Scan for the cell matching the given text and deliver its [x, y] coordinate at center. 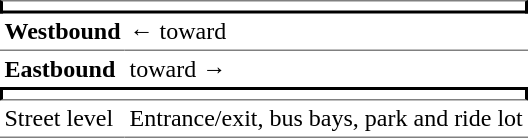
← toward [326, 33]
Street level [62, 119]
Westbound [62, 33]
toward → [326, 69]
Entrance/exit, bus bays, park and ride lot [326, 119]
Eastbound [62, 69]
